Identify which cell holds the provided text, then report its (X, Y) central coordinate. 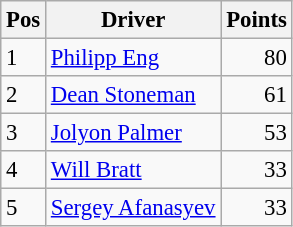
Dean Stoneman (134, 95)
61 (256, 95)
3 (24, 133)
Driver (134, 20)
5 (24, 208)
2 (24, 95)
80 (256, 58)
Jolyon Palmer (134, 133)
Pos (24, 20)
Philipp Eng (134, 58)
Will Bratt (134, 170)
53 (256, 133)
Sergey Afanasyev (134, 208)
Points (256, 20)
1 (24, 58)
4 (24, 170)
